Extract the (X, Y) coordinate from the center of the cell holding the provided text.  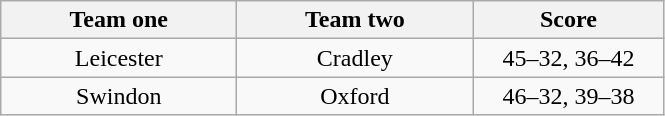
46–32, 39–38 (568, 96)
Team two (355, 20)
Swindon (119, 96)
Leicester (119, 58)
Oxford (355, 96)
Cradley (355, 58)
Score (568, 20)
45–32, 36–42 (568, 58)
Team one (119, 20)
